Locate the cell with the specified text and output its [x, y] center coordinate. 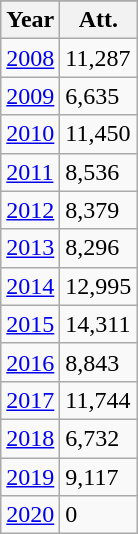
8,296 [98, 248]
2009 [30, 96]
8,843 [98, 362]
6,732 [98, 438]
11,450 [98, 134]
6,635 [98, 96]
11,287 [98, 58]
2013 [30, 248]
2019 [30, 477]
2011 [30, 172]
2016 [30, 362]
Year [30, 20]
2015 [30, 324]
2014 [30, 286]
2020 [30, 515]
2010 [30, 134]
8,536 [98, 172]
2012 [30, 210]
0 [98, 515]
9,117 [98, 477]
12,995 [98, 286]
14,311 [98, 324]
Att. [98, 20]
8,379 [98, 210]
2018 [30, 438]
2008 [30, 58]
11,744 [98, 400]
2017 [30, 400]
